Pinpoint the cell where the given text exists, returning its (X, Y) midpoint coordinate. 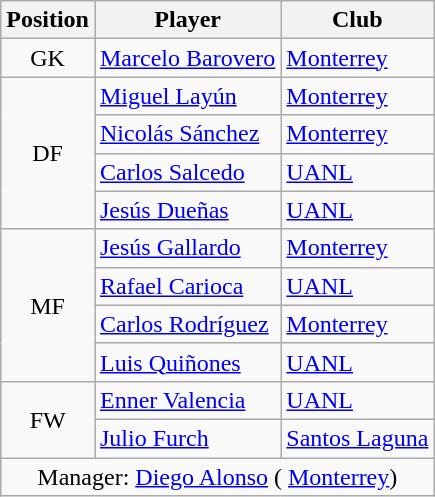
Luis Quiñones (187, 362)
Jesús Gallardo (187, 248)
DF (48, 153)
Santos Laguna (358, 438)
FW (48, 419)
Carlos Salcedo (187, 172)
Position (48, 20)
Marcelo Barovero (187, 58)
Julio Furch (187, 438)
MF (48, 305)
Miguel Layún (187, 96)
Manager: Diego Alonso ( Monterrey) (218, 477)
Club (358, 20)
Jesús Dueñas (187, 210)
Nicolás Sánchez (187, 134)
Rafael Carioca (187, 286)
Player (187, 20)
Enner Valencia (187, 400)
GK (48, 58)
Carlos Rodríguez (187, 324)
